For the text-containing cell, return its midpoint in [x, y] coordinate format. 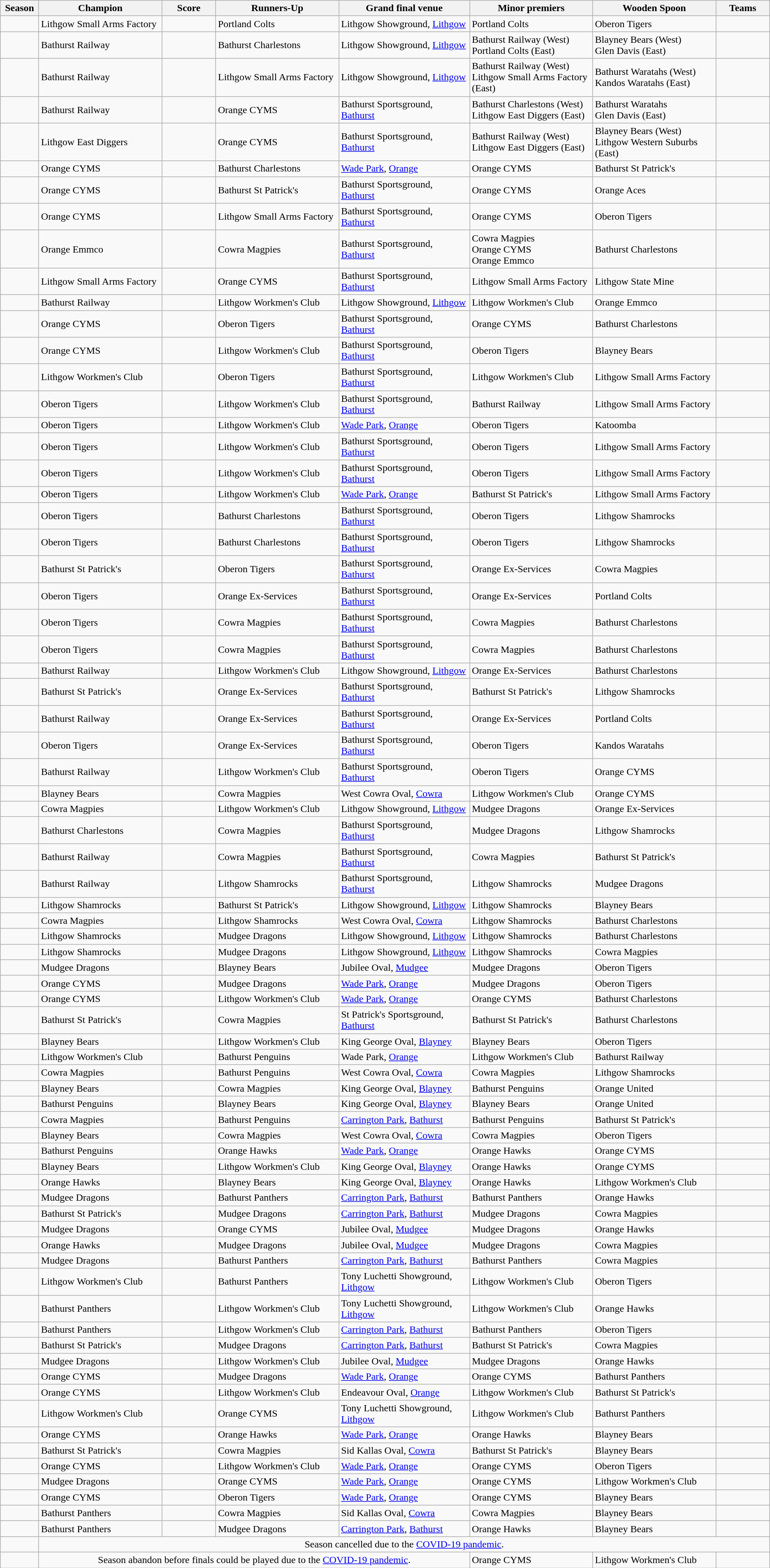
Katoomba [654, 425]
Endeavour Oval, Orange [404, 1392]
Grand final venue [404, 8]
Champion [100, 8]
Blayney Bears (West) Glen Davis (East) [654, 45]
Blayney Bears (West) Lithgow Western Suburbs (East) [654, 142]
Bathurst Waratahs (West) Kandos Waratahs (East) [654, 77]
Season abandon before finals could be played due to the COVID-19 pandemic. [254, 1560]
Bathurst Waratahs Glen Davis (East) [654, 109]
Minor premiers [531, 8]
Cowra Magpies Orange CYMS Orange Emmco [531, 249]
St Patrick's Sportsground, Bathurst [404, 1020]
Kandos Waratahs [654, 745]
Bathurst Railway (West) Lithgow East Diggers (East) [531, 142]
Lithgow East Diggers [100, 142]
Bathurst Railway (West) Portland Colts (East) [531, 45]
Season [20, 8]
Teams [743, 8]
Bathurst Railway (West) Lithgow Small Arms Factory (East) [531, 77]
Bathurst Charlestons (West) Lithgow East Diggers (East) [531, 109]
Orange Aces [654, 190]
Runners-Up [277, 8]
Season cancelled due to the COVID-19 pandemic. [404, 1544]
Lithgow State Mine [654, 281]
Wooden Spoon [654, 8]
Score [189, 8]
